Return (x, y) of the center of cell containing provided text 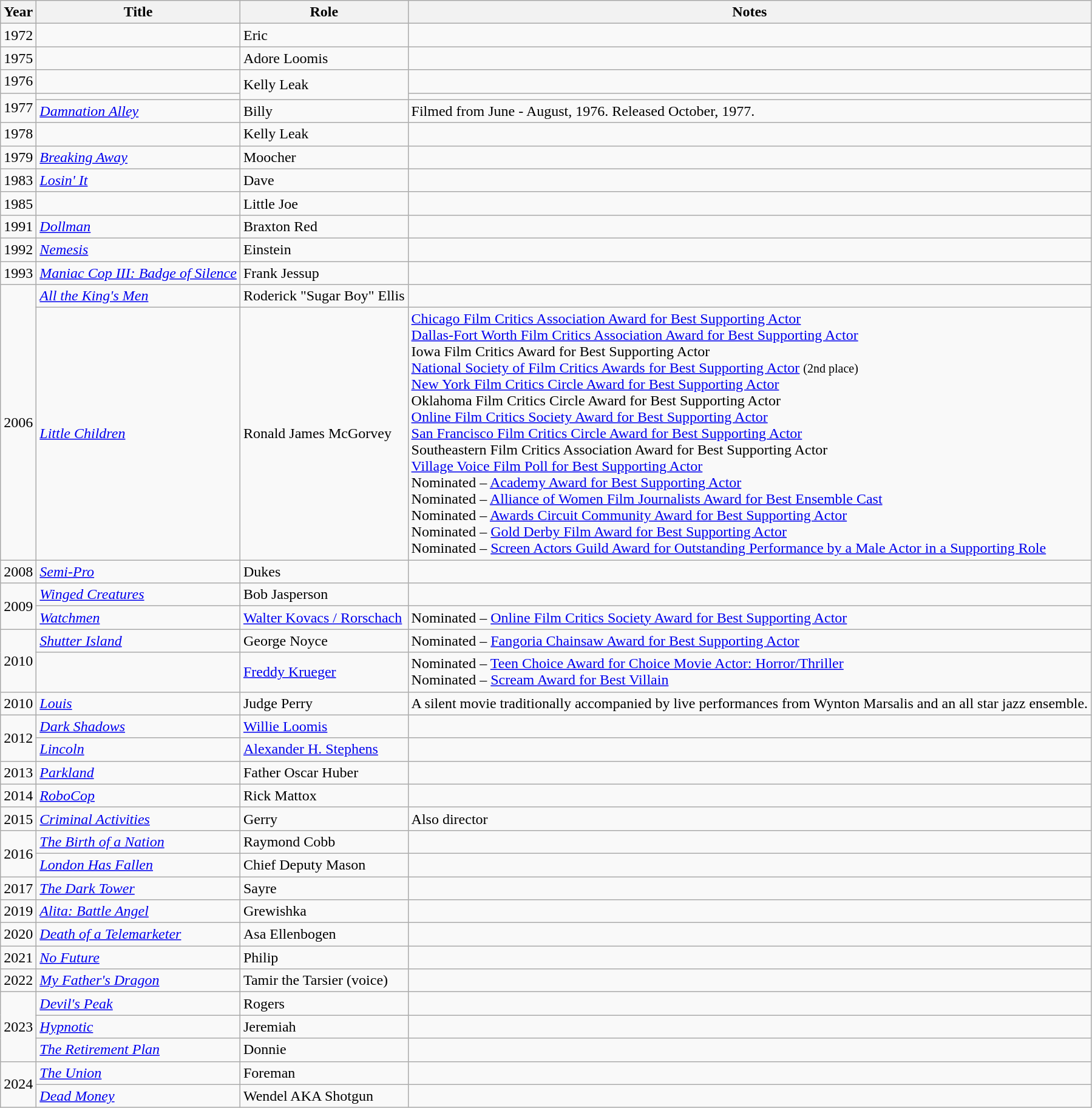
1991 (18, 226)
Breaking Away (138, 157)
Bob Jasperson (324, 595)
Death of a Telemarketer (138, 934)
2021 (18, 958)
Philip (324, 958)
2023 (18, 1027)
1977 (18, 108)
Freddy Krueger (324, 672)
All the King's Men (138, 296)
Notes (749, 12)
2022 (18, 981)
Nemesis (138, 249)
2012 (18, 738)
Louis (138, 703)
1983 (18, 180)
Dukes (324, 572)
Braxton Red (324, 226)
Dollman (138, 226)
Rick Mattox (324, 796)
1972 (18, 35)
Dark Shadows (138, 726)
1985 (18, 203)
Lincoln (138, 749)
Jeremiah (324, 1027)
Little Joe (324, 203)
Losin' It (138, 180)
2019 (18, 911)
Dead Money (138, 1096)
2017 (18, 888)
Watchmen (138, 618)
Hypnotic (138, 1027)
Tamir the Tarsier (voice) (324, 981)
The Union (138, 1073)
Sayre (324, 888)
Foreman (324, 1073)
2006 (18, 422)
London Has Fallen (138, 865)
Also director (749, 819)
Damnation Alley (138, 111)
Year (18, 12)
1992 (18, 249)
RoboCop (138, 796)
Role (324, 12)
Ronald James McGorvey (324, 434)
Adore Loomis (324, 58)
Einstein (324, 249)
Shutter Island (138, 641)
Little Children (138, 434)
Maniac Cop III: Badge of Silence (138, 272)
Willie Loomis (324, 726)
Roderick "Sugar Boy" Ellis (324, 296)
Eric (324, 35)
2020 (18, 934)
The Birth of a Nation (138, 842)
2008 (18, 572)
Father Oscar Huber (324, 772)
2013 (18, 772)
2016 (18, 853)
Donnie (324, 1050)
George Noyce (324, 641)
Gerry (324, 819)
The Dark Tower (138, 888)
Parkland (138, 772)
Semi-Pro (138, 572)
Criminal Activities (138, 819)
Alita: Battle Angel (138, 911)
2014 (18, 796)
1976 (18, 81)
1978 (18, 134)
Walter Kovacs / Rorschach (324, 618)
Winged Creatures (138, 595)
The Retirement Plan (138, 1050)
Rogers (324, 1004)
Billy (324, 111)
2009 (18, 606)
1975 (18, 58)
Dave (324, 180)
Asa Ellenbogen (324, 934)
Moocher (324, 157)
Nominated – Teen Choice Award for Choice Movie Actor: Horror/ThrillerNominated – Scream Award for Best Villain (749, 672)
Frank Jessup (324, 272)
My Father's Dragon (138, 981)
Chief Deputy Mason (324, 865)
Grewishka (324, 911)
1979 (18, 157)
1993 (18, 272)
Title (138, 12)
Wendel AKA Shotgun (324, 1096)
Alexander H. Stephens (324, 749)
No Future (138, 958)
Judge Perry (324, 703)
Raymond Cobb (324, 842)
Devil's Peak (138, 1004)
Filmed from June - August, 1976. Released October, 1977. (749, 111)
2024 (18, 1084)
A silent movie traditionally accompanied by live performances from Wynton Marsalis and an all star jazz ensemble. (749, 703)
2015 (18, 819)
Nominated – Fangoria Chainsaw Award for Best Supporting Actor (749, 641)
Nominated – Online Film Critics Society Award for Best Supporting Actor (749, 618)
